Capture the cell that displays the provided text and extract its (x, y) central coordinate. 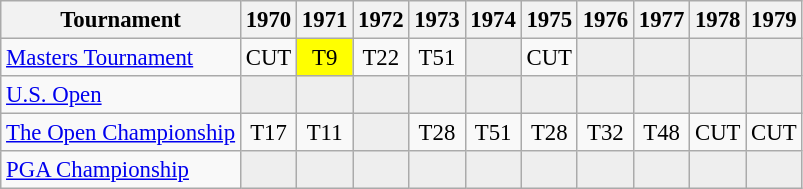
1976 (605, 20)
1975 (549, 20)
1977 (661, 20)
1974 (493, 20)
Tournament (121, 20)
T32 (605, 133)
1970 (268, 20)
T9 (325, 58)
1971 (325, 20)
1978 (718, 20)
PGA Championship (121, 170)
1979 (774, 20)
1973 (437, 20)
The Open Championship (121, 133)
Masters Tournament (121, 58)
T22 (381, 58)
U.S. Open (121, 95)
T11 (325, 133)
1972 (381, 20)
T17 (268, 133)
T48 (661, 133)
